From the cell containing the given text, extract its center point as (X, Y) coordinate. 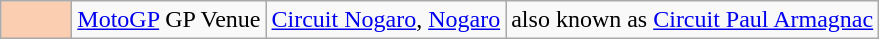
Circuit Nogaro, Nogaro (386, 20)
also known as Circuit Paul Armagnac (692, 20)
MotoGP GP Venue (169, 20)
